Return the (X, Y) coordinate for the center point of the cell that contains the specified text.  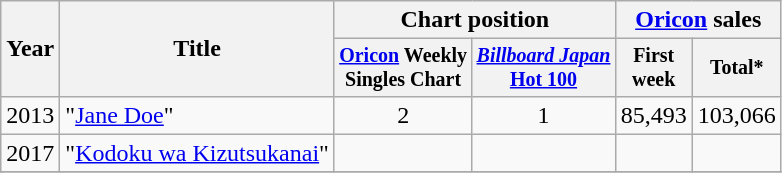
Title (198, 49)
2 (402, 115)
Firstweek (654, 68)
Oricon sales (698, 20)
Oricon WeeklySingles Chart (402, 68)
"Kodoku wa Kizutsukanai" (198, 153)
Billboard JapanHot 100 (544, 68)
Year (30, 49)
2017 (30, 153)
85,493 (654, 115)
Total* (736, 68)
2013 (30, 115)
"Jane Doe" (198, 115)
1 (544, 115)
103,066 (736, 115)
Chart position (474, 20)
